Capture the cell that displays the provided text and extract its [X, Y] central coordinate. 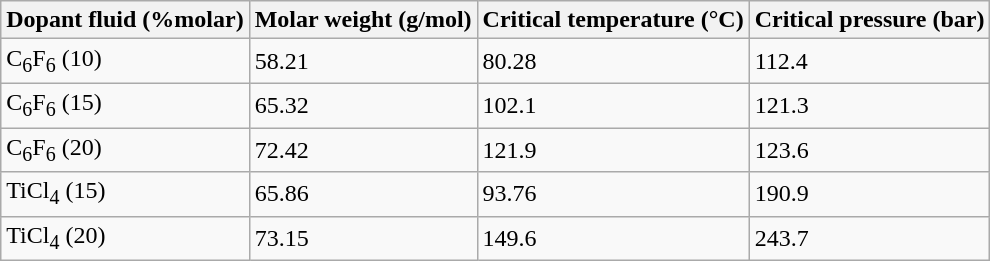
243.7 [870, 238]
72.42 [363, 150]
73.15 [363, 238]
80.28 [613, 61]
149.6 [613, 238]
C6F6 (10) [125, 61]
93.76 [613, 194]
65.32 [363, 105]
TiCl4 (20) [125, 238]
190.9 [870, 194]
Critical temperature (°C) [613, 20]
112.4 [870, 61]
Critical pressure (bar) [870, 20]
121.3 [870, 105]
Molar weight (g/mol) [363, 20]
65.86 [363, 194]
121.9 [613, 150]
102.1 [613, 105]
123.6 [870, 150]
58.21 [363, 61]
C6F6 (20) [125, 150]
C6F6 (15) [125, 105]
Dopant fluid (%molar) [125, 20]
TiCl4 (15) [125, 194]
